Return (x, y) of the center of cell containing provided text 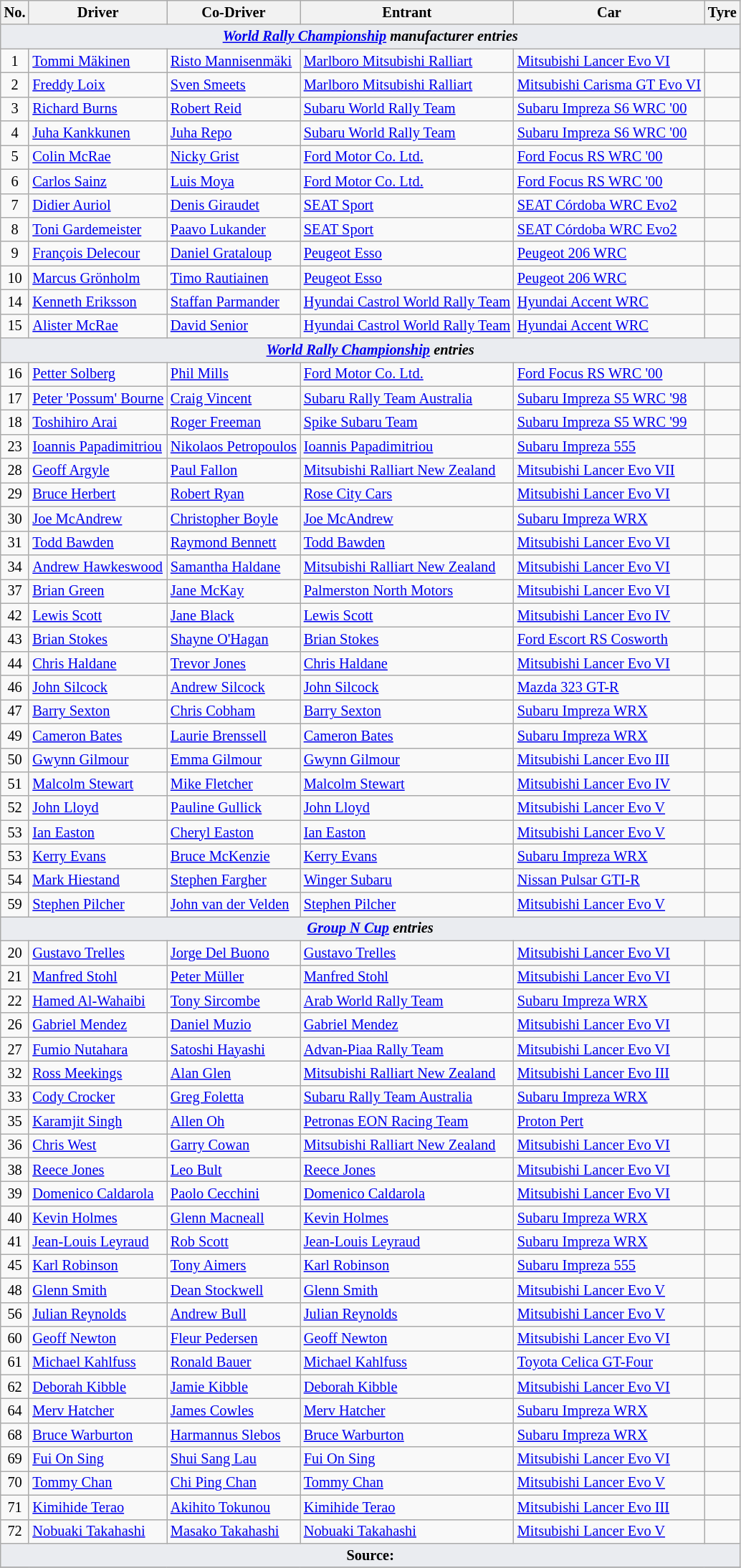
Risto Mannisenmäki (234, 61)
David Senior (234, 326)
Leo Bult (234, 1170)
Glenn Macneall (234, 1218)
40 (15, 1218)
John van der Velden (234, 905)
26 (15, 1025)
Fumio Nutahara (97, 1049)
Richard Burns (97, 109)
2 (15, 85)
Nikolaos Petropoulos (234, 446)
Alister McRae (97, 326)
Toyota Celica GT-Four (609, 1362)
70 (15, 1483)
Subaru Impreza S5 WRC '99 (609, 422)
Alan Glen (234, 1073)
36 (15, 1145)
46 (15, 688)
Jane Black (234, 615)
Cheryl Easton (234, 832)
56 (15, 1314)
Jorge Del Buono (234, 953)
Palmerston North Motors (407, 591)
Paul Fallon (234, 471)
Phil Mills (234, 374)
43 (15, 639)
33 (15, 1097)
47 (15, 711)
Cody Crocker (97, 1097)
71 (15, 1507)
39 (15, 1194)
Robert Reid (234, 109)
Paolo Cecchini (234, 1194)
Tony Sircombe (234, 1001)
James Cowles (234, 1410)
Entrant (407, 12)
Dean Stockwell (234, 1290)
Andrew Hawkeswood (97, 567)
60 (15, 1338)
23 (15, 446)
44 (15, 663)
Carlos Sainz (97, 181)
Craig Vincent (234, 398)
Spike Subaru Team (407, 422)
5 (15, 157)
62 (15, 1387)
28 (15, 471)
Winger Subaru (407, 880)
Juha Repo (234, 133)
41 (15, 1242)
54 (15, 880)
6 (15, 181)
Timo Rautiainen (234, 278)
52 (15, 808)
1 (15, 61)
51 (15, 784)
16 (15, 374)
World Rally Championship manufacturer entries (370, 37)
35 (15, 1122)
Chi Ping Chan (234, 1483)
Brian Green (97, 591)
Daniel Grataloup (234, 254)
59 (15, 905)
Roger Freeman (234, 422)
37 (15, 591)
Sven Smeets (234, 85)
Peter Müller (234, 977)
Subaru Impreza S5 WRC '98 (609, 398)
Car (609, 12)
No. (15, 12)
Shayne O'Hagan (234, 639)
Robert Ryan (234, 494)
31 (15, 543)
Ronald Bauer (234, 1362)
Christopher Boyle (234, 519)
Nicky Grist (234, 157)
Stephen Fargher (234, 880)
Andrew Bull (234, 1314)
Peter 'Possum' Bourne (97, 398)
64 (15, 1410)
34 (15, 567)
68 (15, 1435)
18 (15, 422)
Allen Oh (234, 1122)
Bruce McKenzie (234, 856)
Mitsubishi Lancer Evo VII (609, 471)
7 (15, 206)
Mark Hiestand (97, 880)
Rose City Cars (407, 494)
30 (15, 519)
22 (15, 1001)
Arab World Rally Team (407, 1001)
Hamed Al-Wahaibi (97, 1001)
Nissan Pulsar GTI-R (609, 880)
Driver (97, 12)
Tommi Mäkinen (97, 61)
Chris West (97, 1145)
Co-Driver (234, 12)
42 (15, 615)
Satoshi Hayashi (234, 1049)
Ford Escort RS Cosworth (609, 639)
69 (15, 1459)
Staffan Parmander (234, 302)
4 (15, 133)
21 (15, 977)
48 (15, 1290)
Jane McKay (234, 591)
Samantha Haldane (234, 567)
Paavo Lukander (234, 229)
10 (15, 278)
Petronas EON Racing Team (407, 1122)
15 (15, 326)
61 (15, 1362)
Trevor Jones (234, 663)
Daniel Muzio (234, 1025)
Raymond Bennett (234, 543)
Andrew Silcock (234, 688)
20 (15, 953)
Marcus Grönholm (97, 278)
Source: (370, 1555)
38 (15, 1170)
Tyre (722, 12)
Ross Meekings (97, 1073)
Toshihiro Arai (97, 422)
Didier Auriol (97, 206)
49 (15, 736)
Garry Cowan (234, 1145)
Proton Pert (609, 1122)
Masako Takahashi (234, 1531)
Chris Cobham (234, 711)
Karamjit Singh (97, 1122)
Bruce Herbert (97, 494)
50 (15, 760)
Tony Aimers (234, 1266)
9 (15, 254)
Group N Cup entries (370, 928)
27 (15, 1049)
Kenneth Eriksson (97, 302)
Jamie Kibble (234, 1387)
François Delecour (97, 254)
Rob Scott (234, 1242)
Luis Moya (234, 181)
World Rally Championship entries (370, 350)
Pauline Gullick (234, 808)
Mitsubishi Carisma GT Evo VI (609, 85)
Toni Gardemeister (97, 229)
72 (15, 1531)
Denis Giraudet (234, 206)
Shui Sang Lau (234, 1459)
Petter Solberg (97, 374)
14 (15, 302)
Mike Fletcher (234, 784)
Advan-Piaa Rally Team (407, 1049)
17 (15, 398)
45 (15, 1266)
Freddy Loix (97, 85)
29 (15, 494)
Mazda 323 GT-R (609, 688)
Juha Kankkunen (97, 133)
Geoff Argyle (97, 471)
Emma Gilmour (234, 760)
Colin McRae (97, 157)
Akihito Tokunou (234, 1507)
32 (15, 1073)
Harmannus Slebos (234, 1435)
Greg Foletta (234, 1097)
8 (15, 229)
3 (15, 109)
Laurie Brenssell (234, 736)
Fleur Pedersen (234, 1338)
